Detect which cell encompasses the target text, then output its [X, Y] center coordinate. 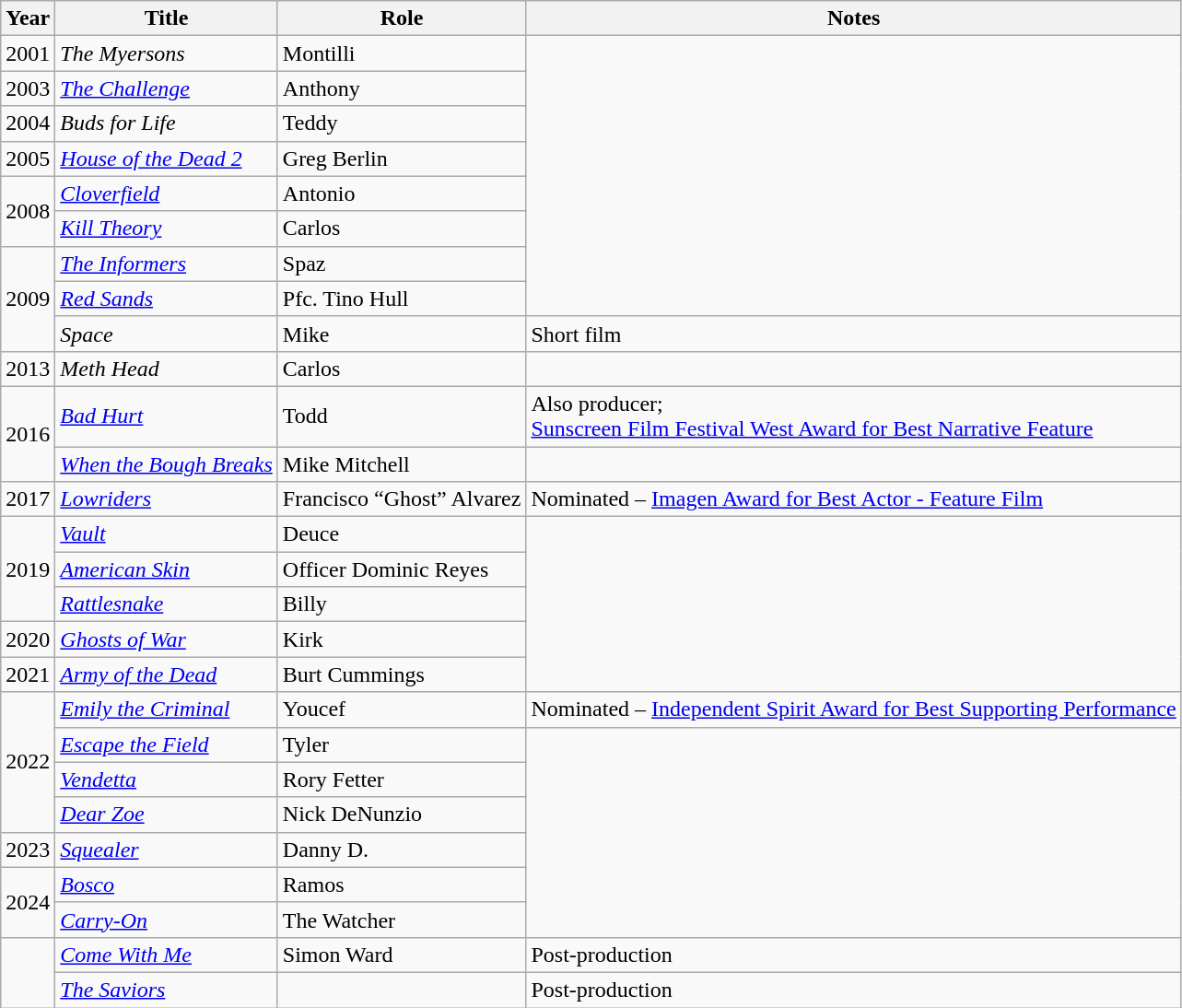
2017 [28, 499]
Carry-On [166, 920]
Kirk [402, 639]
Buds for Life [166, 123]
Todd [402, 416]
2016 [28, 433]
Bad Hurt [166, 416]
2005 [28, 158]
House of the Dead 2 [166, 158]
Year [28, 18]
Space [166, 334]
Youcef [402, 709]
Come With Me [166, 955]
Anthony [402, 88]
Mike [402, 334]
Spaz [402, 264]
Rory Fetter [402, 779]
2001 [28, 53]
2013 [28, 369]
Nominated – Imagen Award for Best Actor - Feature Film [853, 499]
Mike Mitchell [402, 463]
The Watcher [402, 920]
Simon Ward [402, 955]
2021 [28, 674]
Ghosts of War [166, 639]
When the Bough Breaks [166, 463]
Vault [166, 534]
Nominated – Independent Spirit Award for Best Supporting Performance [853, 709]
Greg Berlin [402, 158]
Teddy [402, 123]
The Informers [166, 264]
Francisco “Ghost” Alvarez [402, 499]
The Myersons [166, 53]
Bosco [166, 885]
2003 [28, 88]
2022 [28, 762]
Short film [853, 334]
Montilli [402, 53]
Billy [402, 604]
Dear Zoe [166, 815]
Nick DeNunzio [402, 815]
Cloverfield [166, 193]
Escape the Field [166, 744]
Squealer [166, 850]
Pfc. Tino Hull [402, 299]
2020 [28, 639]
2008 [28, 211]
Title [166, 18]
Red Sands [166, 299]
American Skin [166, 569]
2024 [28, 902]
Kill Theory [166, 229]
2009 [28, 299]
Burt Cummings [402, 674]
2023 [28, 850]
Lowriders [166, 499]
2019 [28, 569]
Emily the Criminal [166, 709]
Tyler [402, 744]
Meth Head [166, 369]
The Challenge [166, 88]
Also producer;Sunscreen Film Festival West Award for Best Narrative Feature [853, 416]
Danny D. [402, 850]
Army of the Dead [166, 674]
The Saviors [166, 990]
Antonio [402, 193]
Vendetta [166, 779]
Rattlesnake [166, 604]
2004 [28, 123]
Ramos [402, 885]
Notes [853, 18]
Officer Dominic Reyes [402, 569]
Role [402, 18]
Deuce [402, 534]
